Search for the cell housing the specified text and yield its (X, Y) center coordinate. 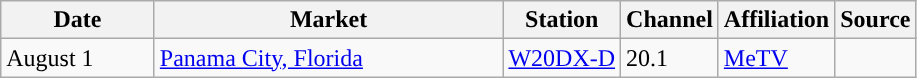
20.1 (670, 58)
Affiliation (776, 20)
Channel (670, 20)
Date (78, 20)
Panama City, Florida (328, 58)
Source (876, 20)
Market (328, 20)
MeTV (776, 58)
W20DX-D (562, 58)
August 1 (78, 58)
Station (562, 20)
